Identify which cell holds the provided text, then report its [x, y] central coordinate. 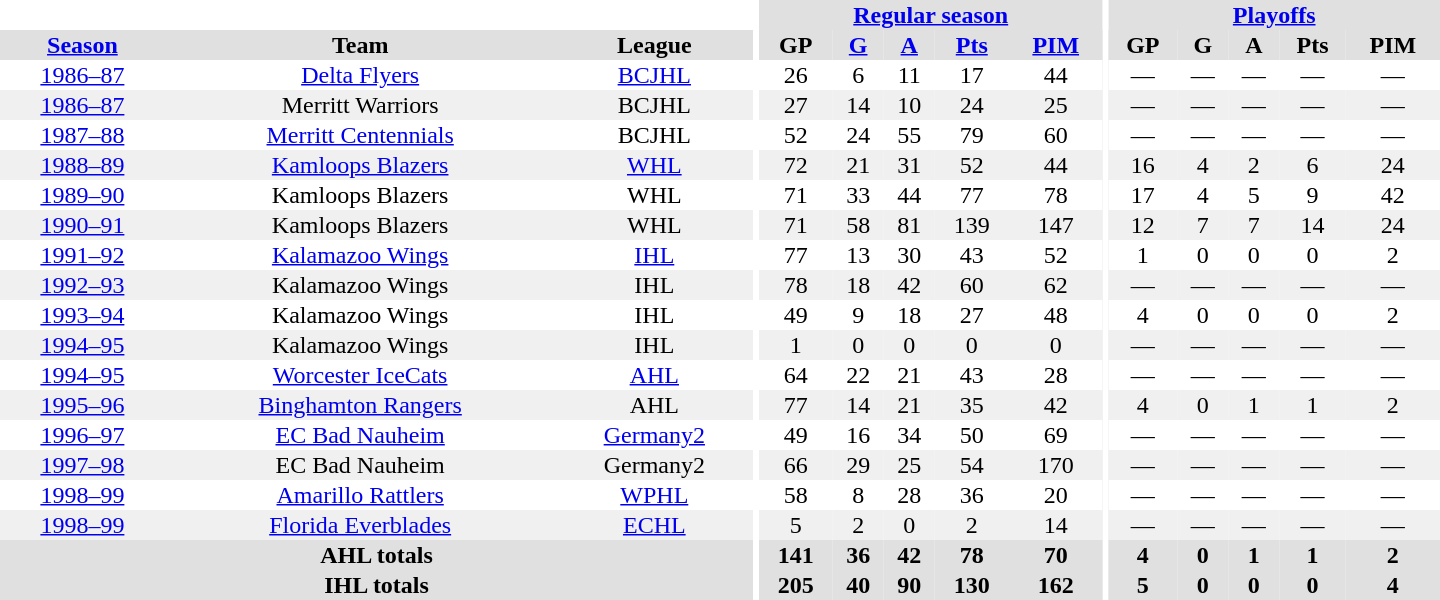
162 [1056, 585]
205 [796, 585]
1992–93 [82, 285]
33 [858, 195]
30 [910, 255]
66 [796, 465]
34 [910, 435]
11 [910, 75]
54 [972, 465]
31 [910, 165]
Florida Everblades [360, 525]
1990–91 [82, 225]
Team [360, 45]
Merritt Centennials [360, 135]
139 [972, 225]
8 [858, 495]
55 [910, 135]
1991–92 [82, 255]
141 [796, 555]
81 [910, 225]
22 [858, 375]
40 [858, 585]
29 [858, 465]
20 [1056, 495]
IHL totals [376, 585]
72 [796, 165]
1995–96 [82, 405]
Regular season [931, 15]
130 [972, 585]
62 [1056, 285]
Playoffs [1274, 15]
Amarillo Rattlers [360, 495]
ECHL [655, 525]
69 [1056, 435]
Merritt Warriors [360, 105]
Binghamton Rangers [360, 405]
12 [1142, 225]
35 [972, 405]
WPHL [655, 495]
1987–88 [82, 135]
1989–90 [82, 195]
70 [1056, 555]
26 [796, 75]
1993–94 [82, 315]
50 [972, 435]
79 [972, 135]
64 [796, 375]
170 [1056, 465]
13 [858, 255]
147 [1056, 225]
1996–97 [82, 435]
League [655, 45]
48 [1056, 315]
1988–89 [82, 165]
1997–98 [82, 465]
10 [910, 105]
Worcester IceCats [360, 375]
90 [910, 585]
AHL totals [376, 555]
Season [82, 45]
Delta Flyers [360, 75]
